Locate the cell with the specified text and output its (X, Y) center coordinate. 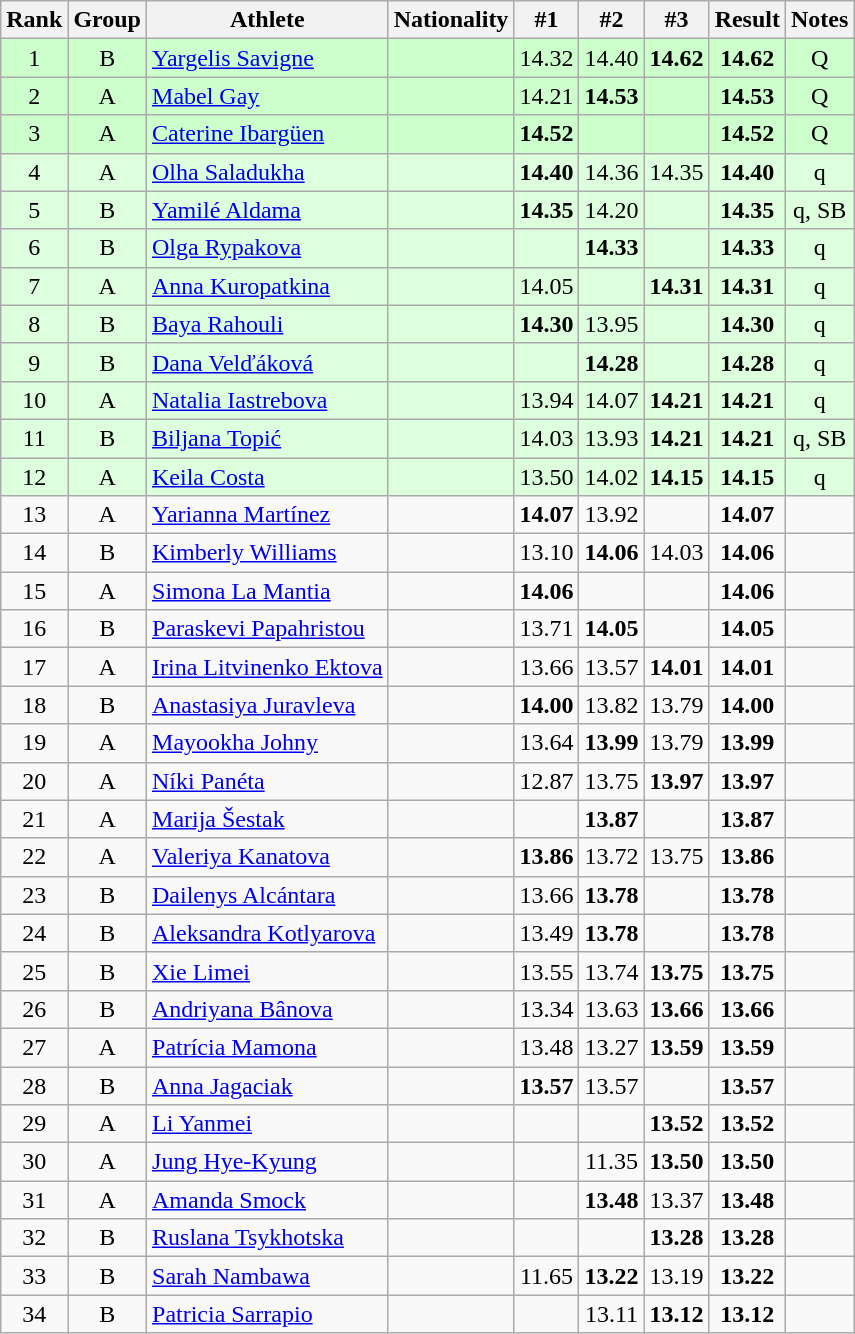
13.72 (612, 857)
13.37 (676, 1200)
Xie Limei (268, 971)
20 (34, 781)
13.92 (612, 515)
Mayookha Johny (268, 743)
21 (34, 819)
Caterine Ibargüen (268, 134)
10 (34, 400)
Group (108, 20)
13.82 (612, 705)
7 (34, 286)
25 (34, 971)
13.71 (546, 629)
30 (34, 1162)
Andriyana Bânova (268, 1009)
Anna Jagaciak (268, 1085)
26 (34, 1009)
33 (34, 1276)
Irina Litvinenko Ektova (268, 667)
3 (34, 134)
14.02 (612, 477)
Nationality (451, 20)
Athlete (268, 20)
Olga Rypakova (268, 248)
13.95 (612, 324)
13.93 (612, 438)
Yarianna Martínez (268, 515)
14 (34, 553)
28 (34, 1085)
Dailenys Alcántara (268, 895)
13.27 (612, 1047)
Yamilé Aldama (268, 210)
12 (34, 477)
Dana Velďáková (268, 362)
13.10 (546, 553)
13.34 (546, 1009)
24 (34, 933)
Notes (820, 20)
22 (34, 857)
Sarah Nambawa (268, 1276)
34 (34, 1314)
Patricia Sarrapio (268, 1314)
14.32 (546, 58)
Biljana Topić (268, 438)
Li Yanmei (268, 1124)
Yargelis Savigne (268, 58)
#1 (546, 20)
14.36 (612, 172)
Keila Costa (268, 477)
Ruslana Tsykhotska (268, 1238)
9 (34, 362)
13.11 (612, 1314)
15 (34, 591)
2 (34, 96)
Amanda Smock (268, 1200)
Baya Rahouli (268, 324)
17 (34, 667)
Rank (34, 20)
13.19 (676, 1276)
Result (747, 20)
Valeriya Kanatova (268, 857)
31 (34, 1200)
Mabel Gay (268, 96)
13 (34, 515)
8 (34, 324)
16 (34, 629)
Anna Kuropatkina (268, 286)
5 (34, 210)
13.55 (546, 971)
13.74 (612, 971)
Kimberly Williams (268, 553)
Simona La Mantia (268, 591)
18 (34, 705)
32 (34, 1238)
Jung Hye-Kyung (268, 1162)
27 (34, 1047)
11.65 (546, 1276)
12.87 (546, 781)
Patrícia Mamona (268, 1047)
1 (34, 58)
Paraskevi Papahristou (268, 629)
11 (34, 438)
19 (34, 743)
Anastasiya Juravleva (268, 705)
13.49 (546, 933)
23 (34, 895)
Natalia Iastrebova (268, 400)
11.35 (612, 1162)
13.94 (546, 400)
Níki Panéta (268, 781)
4 (34, 172)
6 (34, 248)
#2 (612, 20)
#3 (676, 20)
13.63 (612, 1009)
29 (34, 1124)
13.64 (546, 743)
Olha Saladukha (268, 172)
14.20 (612, 210)
Aleksandra Kotlyarova (268, 933)
Marija Šestak (268, 819)
